Detect which cell encompasses the target text, then output its (X, Y) center coordinate. 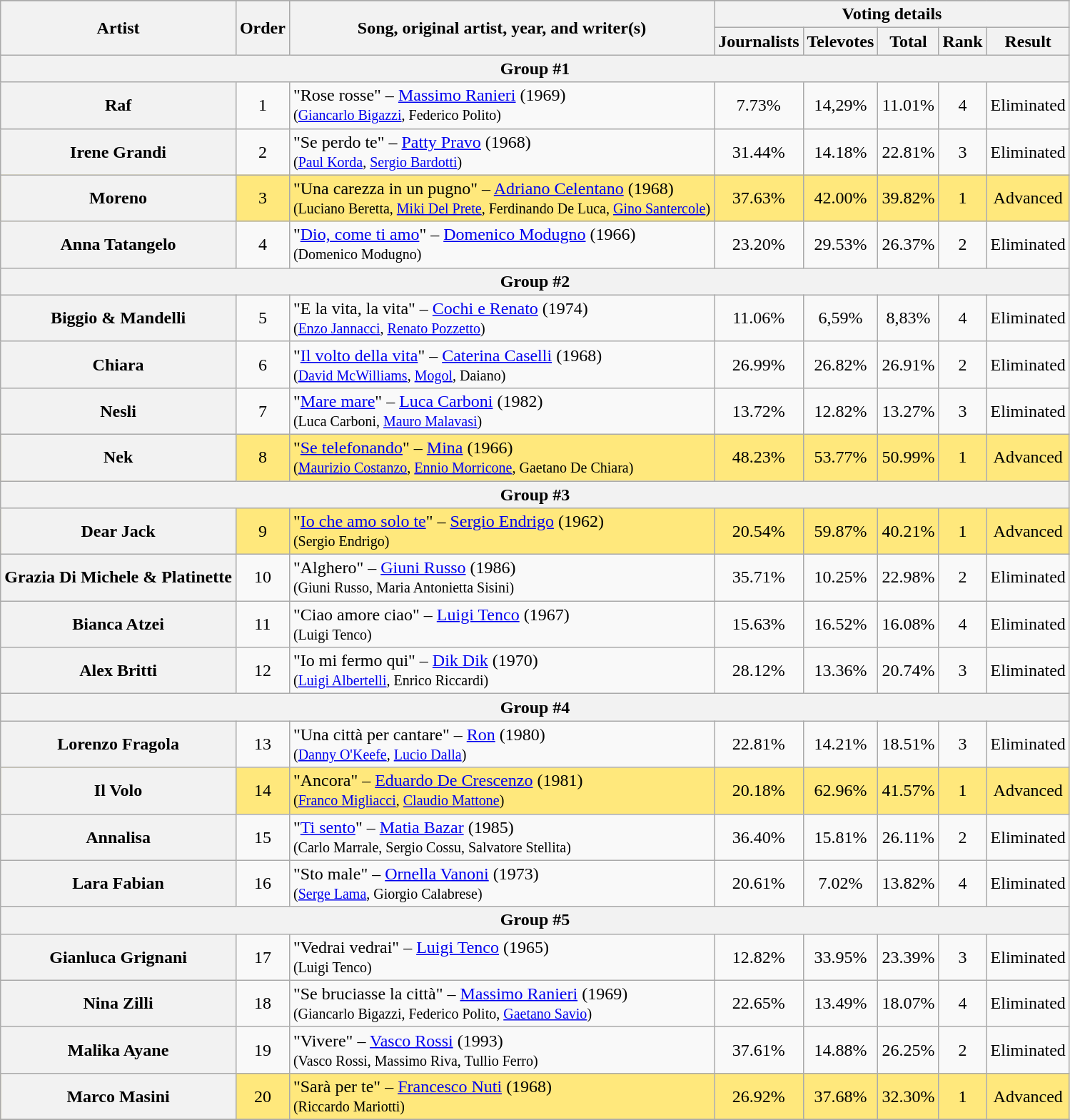
26.91% (908, 364)
"E la vita, la vita" – Cochi e Renato (1974)(Enzo Jannacci, Renato Pozzetto) (501, 318)
17 (263, 957)
26.92% (759, 1096)
12 (263, 671)
15.81% (841, 837)
"Io che amo solo te" – Sergio Endrigo (1962)(Sergio Endrigo) (501, 531)
13.72% (759, 411)
Biggio & Mandelli (118, 318)
35.71% (759, 578)
11.01% (908, 106)
Nesli (118, 411)
"Se telefonando" – Mina (1966)(Maurizio Costanzo, Ennio Morricone, Gaetano De Chiara) (501, 457)
15 (263, 837)
9 (263, 531)
Group #3 (535, 495)
Song, original artist, year, and writer(s) (501, 28)
Nina Zilli (118, 1004)
37.68% (841, 1096)
Gianluca Grignani (118, 957)
"Vivere" – Vasco Rossi (1993)(Vasco Rossi, Massimo Riva, Tullio Ferro) (501, 1049)
16 (263, 884)
26.25% (908, 1049)
13.49% (841, 1004)
22.65% (759, 1004)
16.08% (908, 624)
53.77% (841, 457)
"Una città per cantare" – Ron (1980)(Danny O'Keefe, Lucio Dalla) (501, 744)
59.87% (841, 531)
"Io mi fermo qui" – Dik Dik (1970)(Luigi Albertelli, Enrico Riccardi) (501, 671)
13.36% (841, 671)
"Sto male" – Ornella Vanoni (1973)(Serge Lama, Giorgio Calabrese) (501, 884)
"Mare mare" – Luca Carboni (1982)(Luca Carboni, Mauro Malavasi) (501, 411)
26.37% (908, 244)
"Ti sento" – Matia Bazar (1985)(Carlo Marrale, Sergio Cossu, Salvatore Stellita) (501, 837)
14 (263, 791)
Malika Ayane (118, 1049)
36.40% (759, 837)
41.57% (908, 791)
50.99% (908, 457)
Annalisa (118, 837)
42.00% (841, 198)
18.07% (908, 1004)
Group #5 (535, 920)
Result (1028, 41)
32.30% (908, 1096)
Bianca Atzei (118, 624)
Raf (118, 106)
Rank (962, 41)
22.98% (908, 578)
Journalists (759, 41)
"Ancora" – Eduardo De Crescenzo (1981)(Franco Migliacci, Claudio Mattone) (501, 791)
Irene Grandi (118, 151)
Total (908, 41)
20.54% (759, 531)
20.74% (908, 671)
8,83% (908, 318)
23.20% (759, 244)
18 (263, 1004)
Il Volo (118, 791)
13 (263, 744)
7.02% (841, 884)
62.96% (841, 791)
20.18% (759, 791)
"Alghero" – Giuni Russo (1986)(Giuni Russo, Maria Antonietta Sisini) (501, 578)
Televotes (841, 41)
11.06% (759, 318)
14.18% (841, 151)
16.52% (841, 624)
37.63% (759, 198)
Grazia Di Michele & Platinette (118, 578)
Moreno (118, 198)
Voting details (892, 14)
33.95% (841, 957)
Artist (118, 28)
14.21% (841, 744)
10 (263, 578)
Order (263, 28)
"Se perdo te" – Patty Pravo (1968)(Paul Korda, Sergio Bardotti) (501, 151)
"Il volto della vita" – Caterina Caselli (1968)(David McWilliams, Mogol, Daiano) (501, 364)
6,59% (841, 318)
15.63% (759, 624)
48.23% (759, 457)
10.25% (841, 578)
20.61% (759, 884)
5 (263, 318)
18.51% (908, 744)
20 (263, 1096)
Nek (118, 457)
37.61% (759, 1049)
Chiara (118, 364)
Lorenzo Fragola (118, 744)
13.82% (908, 884)
26.82% (841, 364)
Dear Jack (118, 531)
"Ciao amore ciao" – Luigi Tenco (1967)(Luigi Tenco) (501, 624)
26.99% (759, 364)
7 (263, 411)
31.44% (759, 151)
Lara Fabian (118, 884)
7.73% (759, 106)
"Se bruciasse la città" – Massimo Ranieri (1969)(Giancarlo Bigazzi, Federico Polito, Gaetano Savio) (501, 1004)
26.11% (908, 837)
Group #4 (535, 707)
19 (263, 1049)
Anna Tatangelo (118, 244)
6 (263, 364)
"Vedrai vedrai" – Luigi Tenco (1965)(Luigi Tenco) (501, 957)
"Rose rosse" – Massimo Ranieri (1969)(Giancarlo Bigazzi, Federico Polito) (501, 106)
13.27% (908, 411)
"Dio, come ti amo" – Domenico Modugno (1966)(Domenico Modugno) (501, 244)
11 (263, 624)
"Una carezza in un pugno" – Adriano Celentano (1968)(Luciano Beretta, Miki Del Prete, Ferdinando De Luca, Gino Santercole) (501, 198)
29.53% (841, 244)
23.39% (908, 957)
14.88% (841, 1049)
8 (263, 457)
39.82% (908, 198)
"Sarà per te" – Francesco Nuti (1968)(Riccardo Mariotti) (501, 1096)
Group #1 (535, 69)
28.12% (759, 671)
14,29% (841, 106)
Alex Britti (118, 671)
Marco Masini (118, 1096)
40.21% (908, 531)
Group #2 (535, 281)
